Locate the cell with the specified text and output its (X, Y) center coordinate. 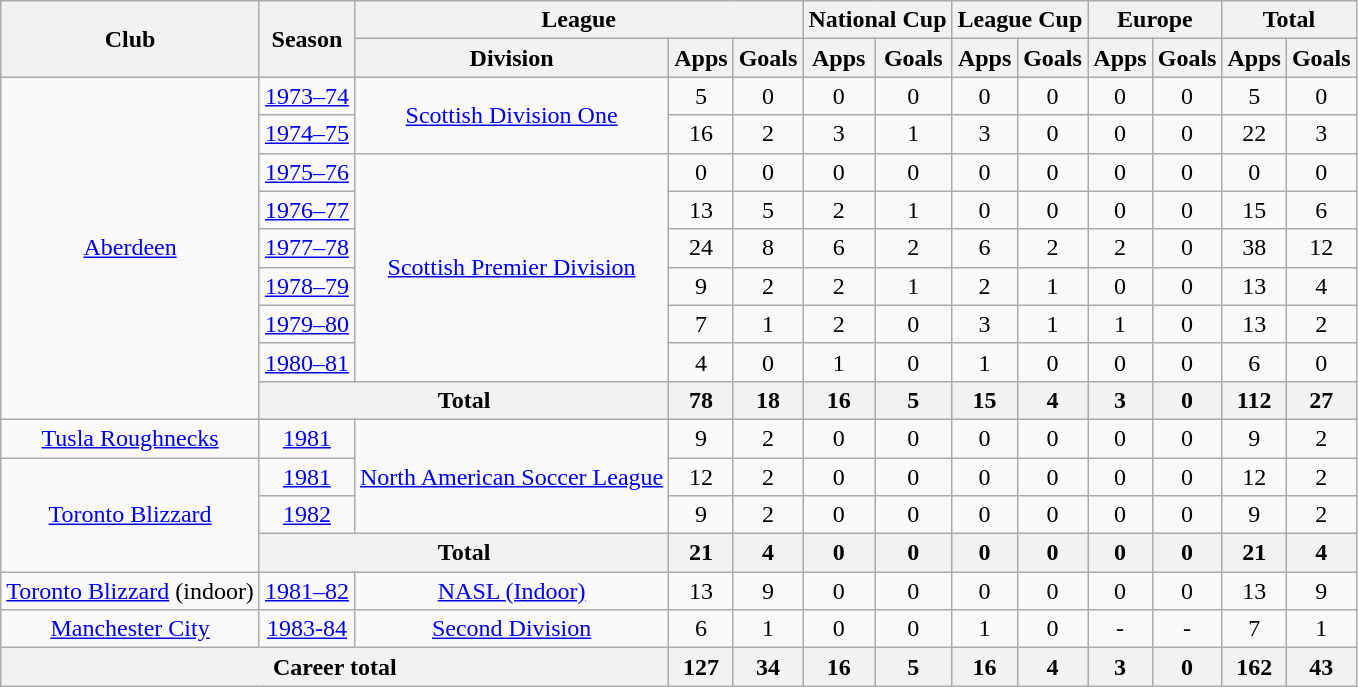
1974–75 (306, 134)
8 (768, 248)
Career total (335, 667)
1981–82 (306, 591)
Scottish Premier Division (511, 267)
Club (130, 39)
Scottish Division One (511, 115)
1982 (306, 515)
1979–80 (306, 324)
NASL (Indoor) (511, 591)
Toronto Blizzard (indoor) (130, 591)
Division (511, 58)
162 (1254, 667)
League (578, 20)
1975–76 (306, 172)
Second Division (511, 629)
Europe (1155, 20)
1980–81 (306, 362)
18 (768, 400)
24 (701, 248)
27 (1321, 400)
1977–78 (306, 248)
1976–77 (306, 210)
1983-84 (306, 629)
League Cup (1020, 20)
1978–79 (306, 286)
Aberdeen (130, 248)
38 (1254, 248)
National Cup (878, 20)
127 (701, 667)
43 (1321, 667)
34 (768, 667)
Season (306, 39)
22 (1254, 134)
Manchester City (130, 629)
North American Soccer League (511, 476)
1973–74 (306, 96)
112 (1254, 400)
Toronto Blizzard (130, 515)
Tusla Roughnecks (130, 438)
78 (701, 400)
